Return the (X, Y) coordinate for the center point of the cell that contains the specified text.  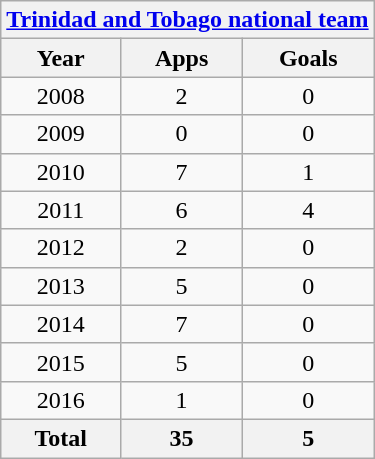
2016 (61, 400)
Year (61, 58)
2011 (61, 210)
2013 (61, 286)
Trinidad and Tobago national team (188, 20)
Total (61, 438)
4 (308, 210)
2008 (61, 96)
35 (182, 438)
2015 (61, 362)
6 (182, 210)
Apps (182, 58)
2012 (61, 248)
2010 (61, 172)
Goals (308, 58)
2014 (61, 324)
2009 (61, 134)
